Pinpoint the cell where the given text exists, returning its (X, Y) midpoint coordinate. 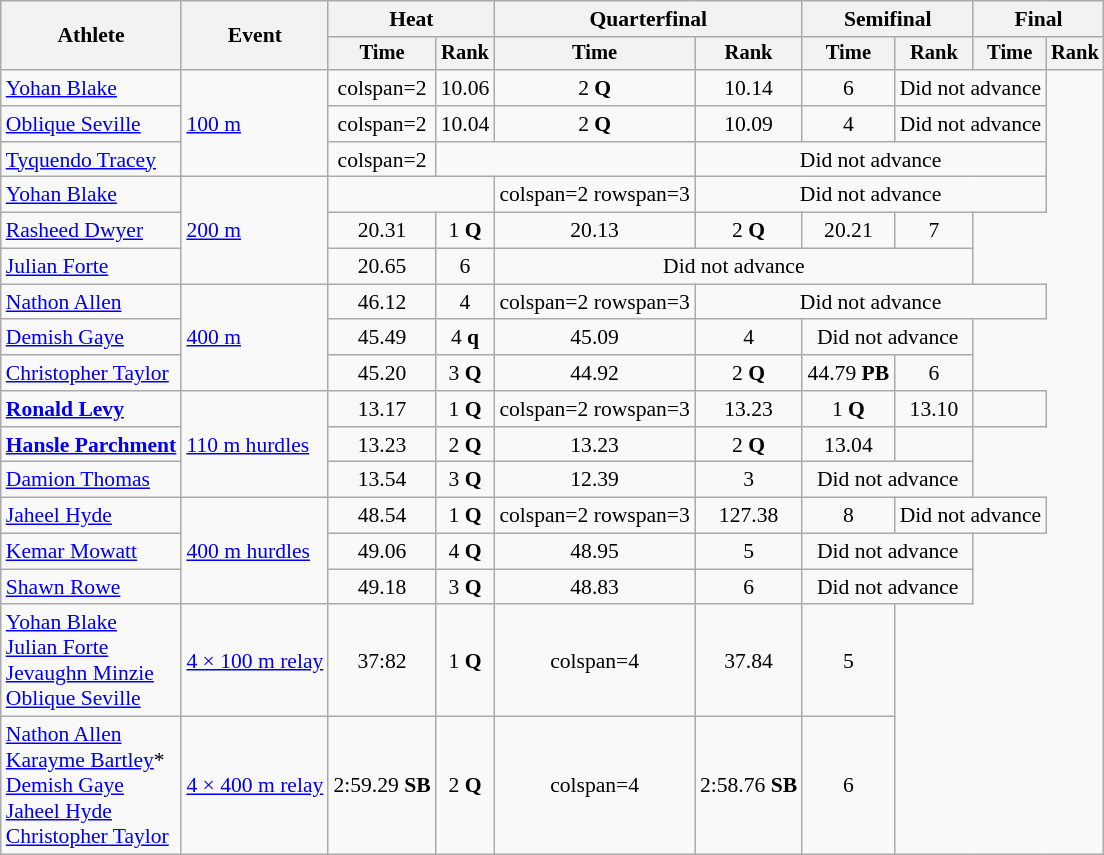
4 Q (466, 552)
4 × 400 m relay (254, 786)
37.84 (748, 661)
10.04 (466, 124)
49.06 (382, 552)
44.79 PB (848, 373)
48.95 (594, 552)
46.12 (382, 302)
3 (748, 480)
110 m hurdles (254, 444)
12.39 (594, 480)
49.18 (382, 587)
45.49 (382, 338)
Heat (411, 19)
400 m (254, 338)
Rasheed Dwyer (92, 231)
Quarterfinal (648, 19)
100 m (254, 124)
45.09 (594, 338)
2:58.76 SB (748, 786)
20.65 (382, 267)
Christopher Taylor (92, 373)
4 × 100 m relay (254, 661)
44.92 (594, 373)
Yohan BlakeJulian ForteJevaughn MinzieOblique Seville (92, 661)
Nathon AllenKarayme Bartley*Demish GayeJaheel HydeChristopher Taylor (92, 786)
Kemar Mowatt (92, 552)
13.10 (934, 409)
Ronald Levy (92, 409)
8 (848, 516)
Final (1038, 19)
45.20 (382, 373)
2:59.29 SB (382, 786)
Nathon Allen (92, 302)
Event (254, 36)
200 m (254, 230)
Hansle Parchment (92, 445)
13.54 (382, 480)
Tyquendo Tracey (92, 160)
10.06 (466, 88)
13.04 (848, 445)
Shawn Rowe (92, 587)
10.14 (748, 88)
7 (934, 231)
127.38 (748, 516)
Jaheel Hyde (92, 516)
20.13 (594, 231)
Semifinal (888, 19)
Damion Thomas (92, 480)
48.83 (594, 587)
20.21 (848, 231)
Athlete (92, 36)
Julian Forte (92, 267)
37:82 (382, 661)
48.54 (382, 516)
400 m hurdles (254, 552)
20.31 (382, 231)
13.17 (382, 409)
10.09 (748, 124)
Demish Gaye (92, 338)
4 q (466, 338)
Oblique Seville (92, 124)
